Extract the (x, y) coordinate from the center of the cell holding the provided text.  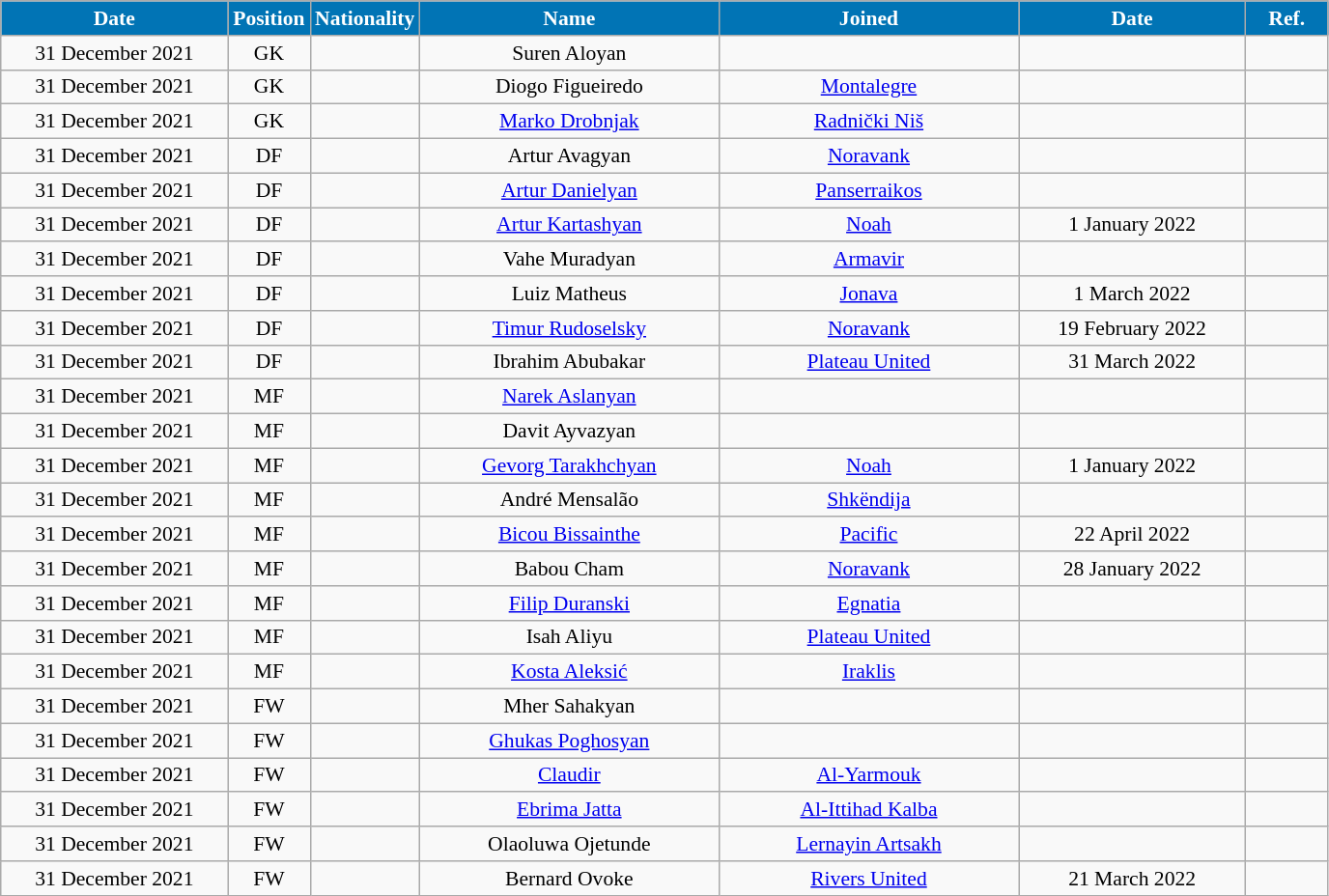
Ghukas Poghosyan (569, 741)
Pacific (868, 535)
Claudir (569, 775)
Name (569, 18)
Rivers United (868, 879)
Radnički Niš (868, 122)
Al-Ittihad Kalba (868, 810)
Olaoluwa Ojetunde (569, 844)
1 March 2022 (1132, 294)
19 February 2022 (1132, 328)
Ref. (1287, 18)
André Mensalão (569, 500)
Artur Danielyan (569, 190)
Diogo Figueiredo (569, 87)
Joined (868, 18)
Al-Yarmouk (868, 775)
21 March 2022 (1132, 879)
Marko Drobnjak (569, 122)
Shkëndija (868, 500)
Artur Avagyan (569, 156)
Timur Rudoselsky (569, 328)
Isah Aliyu (569, 637)
Iraklis (868, 672)
Jonava (868, 294)
Panserraikos (868, 190)
Davit Ayvazyan (569, 432)
Artur Kartashyan (569, 225)
22 April 2022 (1132, 535)
Bicou Bissainthe (569, 535)
Ibrahim Abubakar (569, 362)
Vahe Muradyan (569, 260)
Bernard Ovoke (569, 879)
28 January 2022 (1132, 569)
Luiz Matheus (569, 294)
Gevorg Tarakhchyan (569, 465)
Mher Sahakyan (569, 707)
Babou Cham (569, 569)
Montalegre (868, 87)
Position (269, 18)
Egnatia (868, 603)
Armavir (868, 260)
Suren Aloyan (569, 53)
Ebrima Jatta (569, 810)
Kosta Aleksić (569, 672)
Lernayin Artsakh (868, 844)
Narek Aslanyan (569, 397)
31 March 2022 (1132, 362)
Nationality (365, 18)
Filip Duranski (569, 603)
